Capture the cell that displays the provided text and extract its [X, Y] central coordinate. 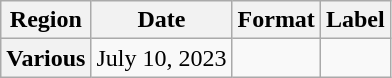
Region [46, 20]
Format [276, 20]
Date [162, 20]
Various [46, 58]
July 10, 2023 [162, 58]
Label [355, 20]
